Capture the cell that displays the provided text and extract its (X, Y) central coordinate. 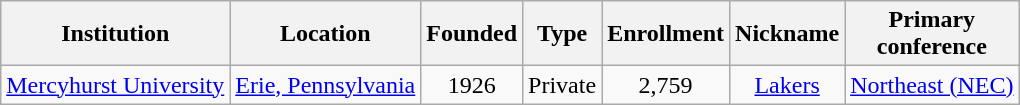
Enrollment (666, 34)
Mercyhurst University (116, 85)
Erie, Pennsylvania (326, 85)
Founded (472, 34)
1926 (472, 85)
Lakers (788, 85)
Northeast (NEC) (932, 85)
Location (326, 34)
Institution (116, 34)
Type (562, 34)
Nickname (788, 34)
Private (562, 85)
Primaryconference (932, 34)
2,759 (666, 85)
